Capture the cell that displays the provided text and extract its [X, Y] central coordinate. 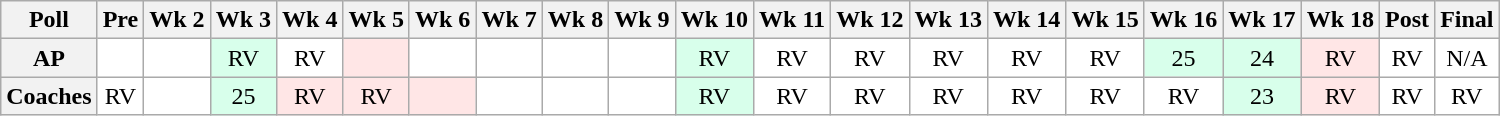
Wk 8 [575, 20]
Poll [49, 20]
Wk 13 [948, 20]
Final [1467, 20]
Wk 12 [870, 20]
Wk 18 [1340, 20]
N/A [1467, 58]
Wk 4 [310, 20]
23 [1262, 96]
Wk 14 [1026, 20]
Wk 2 [177, 20]
Wk 10 [714, 20]
Wk 7 [509, 20]
Wk 11 [792, 20]
Wk 16 [1183, 20]
Coaches [49, 96]
24 [1262, 58]
Wk 9 [642, 20]
Wk 15 [1105, 20]
Wk 3 [243, 20]
AP [49, 58]
Wk 6 [442, 20]
Wk 5 [376, 20]
Post [1408, 20]
Pre [120, 20]
Wk 17 [1262, 20]
